Provide the (x, y) coordinate of the cell's center where the given text is located.  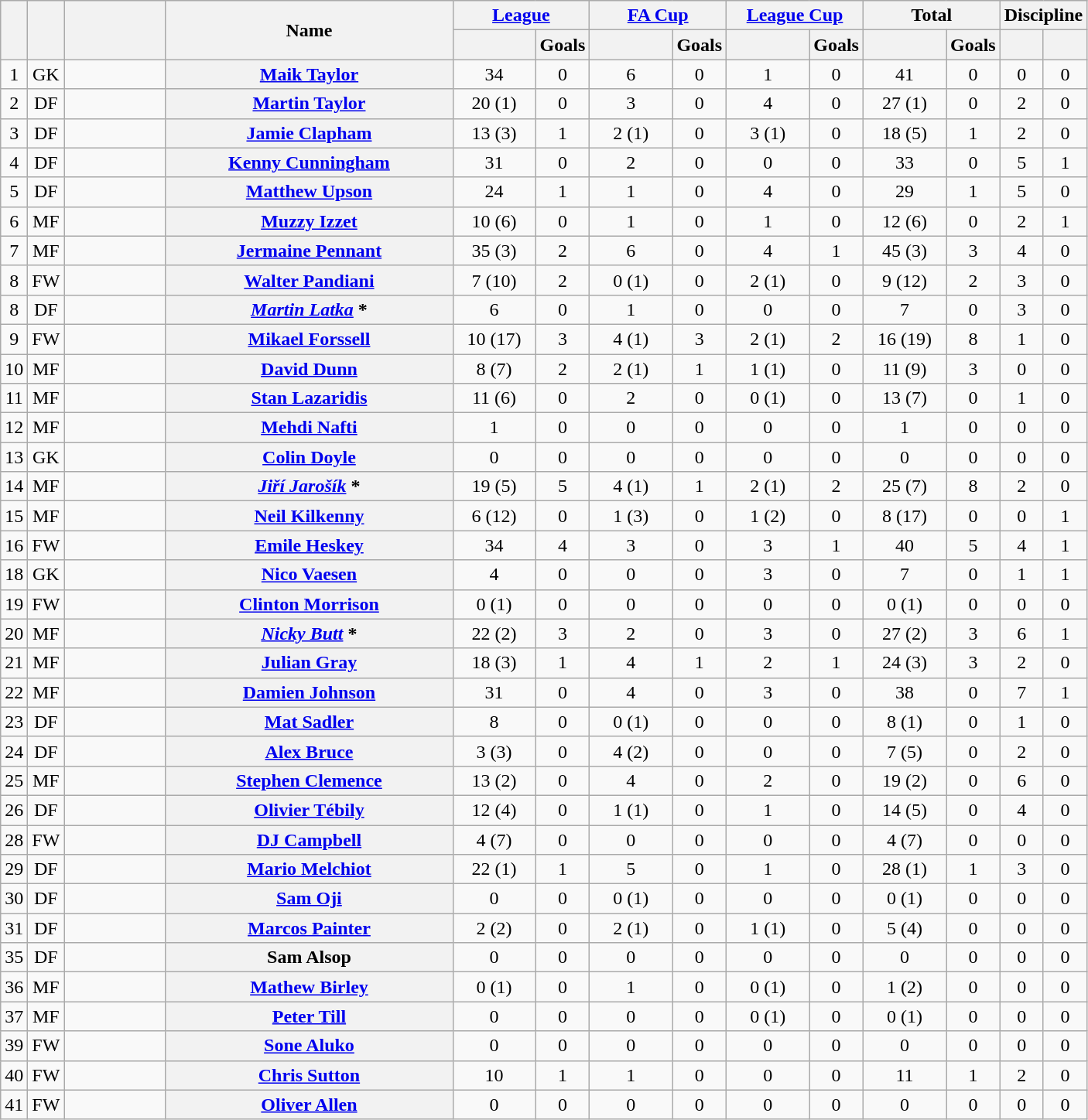
DJ Campbell (310, 839)
Marcos Painter (310, 928)
15 (14, 516)
Sam Alsop (310, 958)
13 (2) (494, 780)
1 (3) (631, 516)
5 (4) (904, 928)
35 (14, 958)
2 (2) (494, 928)
23 (14, 722)
3 (1) (768, 133)
Mat Sadler (310, 722)
20 (14, 633)
Name (310, 30)
19 (14, 604)
20 (1) (494, 104)
13 (14, 457)
7 (10) (494, 280)
13 (7) (904, 398)
Walter Pandiani (310, 280)
28 (14, 839)
26 (14, 810)
David Dunn (310, 369)
18 (3) (494, 663)
38 (904, 692)
Jamie Clapham (310, 133)
Muzzy Izzet (310, 221)
FA Cup (658, 15)
39 (14, 1046)
27 (2) (904, 633)
45 (3) (904, 251)
Mario Melchiot (310, 869)
33 (904, 162)
Clinton Morrison (310, 604)
Mathew Birley (310, 987)
Nicky Butt * (310, 633)
35 (3) (494, 251)
Maik Taylor (310, 74)
Julian Gray (310, 663)
14 (5) (904, 810)
8 (1) (904, 722)
Sam Oji (310, 899)
Matthew Upson (310, 192)
Olivier Tébily (310, 810)
16 (19) (904, 339)
Damien Johnson (310, 692)
25 (14, 780)
10 (17) (494, 339)
11 (9) (904, 369)
37 (14, 1016)
Total (932, 15)
Sone Aluko (310, 1046)
4 (2) (631, 751)
League (522, 15)
18 (5) (904, 133)
8 (17) (904, 516)
Emile Heskey (310, 545)
Stan Lazaridis (310, 398)
28 (1) (904, 869)
Martin Taylor (310, 104)
Jermaine Pennant (310, 251)
19 (5) (494, 487)
12 (6) (904, 221)
11 (6) (494, 398)
13 (3) (494, 133)
League Cup (795, 15)
Mikael Forssell (310, 339)
9 (12) (904, 280)
Jiří Jarošík * (310, 487)
Colin Doyle (310, 457)
24 (3) (904, 663)
8 (7) (494, 369)
36 (14, 987)
Stephen Clemence (310, 780)
Alex Bruce (310, 751)
7 (5) (904, 751)
16 (14, 545)
25 (7) (904, 487)
19 (2) (904, 780)
22 (2) (494, 633)
9 (14, 339)
Martin Latka * (310, 309)
Kenny Cunningham (310, 162)
Oliver Allen (310, 1105)
Chris Sutton (310, 1075)
12 (4) (494, 810)
14 (14, 487)
21 (14, 663)
18 (14, 575)
22 (14, 692)
27 (1) (904, 104)
Mehdi Nafti (310, 428)
22 (1) (494, 869)
Nico Vaesen (310, 575)
6 (12) (494, 516)
12 (14, 428)
30 (14, 899)
Peter Till (310, 1016)
Neil Kilkenny (310, 516)
10 (6) (494, 221)
Discipline (1043, 15)
3 (3) (494, 751)
